Find where the given text appears and provide that cell's center as [X, Y] coordinate. 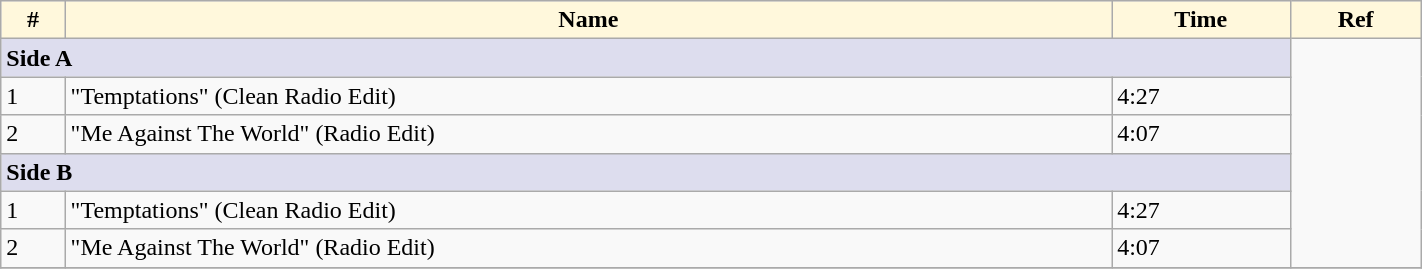
Name [588, 20]
Side B [646, 172]
# [33, 20]
Time [1201, 20]
Ref [1356, 20]
Side A [646, 58]
